Extract the [X, Y] coordinate from the center of the cell holding the provided text.  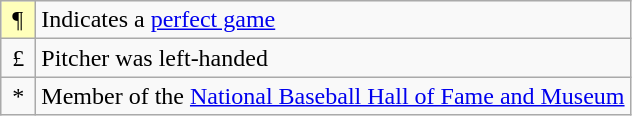
Indicates a perfect game [333, 20]
£ [18, 58]
Member of the National Baseball Hall of Fame and Museum [333, 96]
Pitcher was left-handed [333, 58]
* [18, 96]
¶ [18, 20]
